Detect which cell encompasses the target text, then output its (x, y) center coordinate. 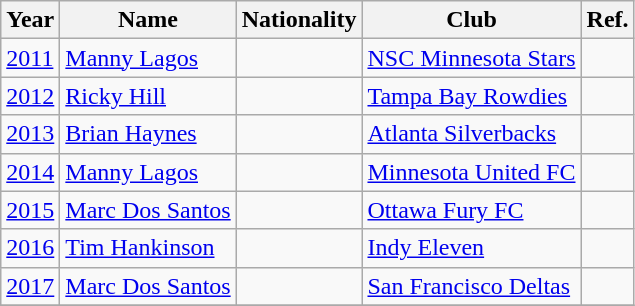
Ref. (608, 20)
2012 (30, 96)
Name (148, 20)
2014 (30, 172)
2015 (30, 210)
Tim Hankinson (148, 248)
2013 (30, 134)
2016 (30, 248)
Ottawa Fury FC (472, 210)
San Francisco Deltas (472, 286)
2017 (30, 286)
Ricky Hill (148, 96)
2011 (30, 58)
Indy Eleven (472, 248)
Year (30, 20)
Tampa Bay Rowdies (472, 96)
Club (472, 20)
NSC Minnesota Stars (472, 58)
Atlanta Silverbacks (472, 134)
Brian Haynes (148, 134)
Minnesota United FC (472, 172)
Nationality (299, 20)
